Find where the given text appears and provide that cell's center as (x, y) coordinate. 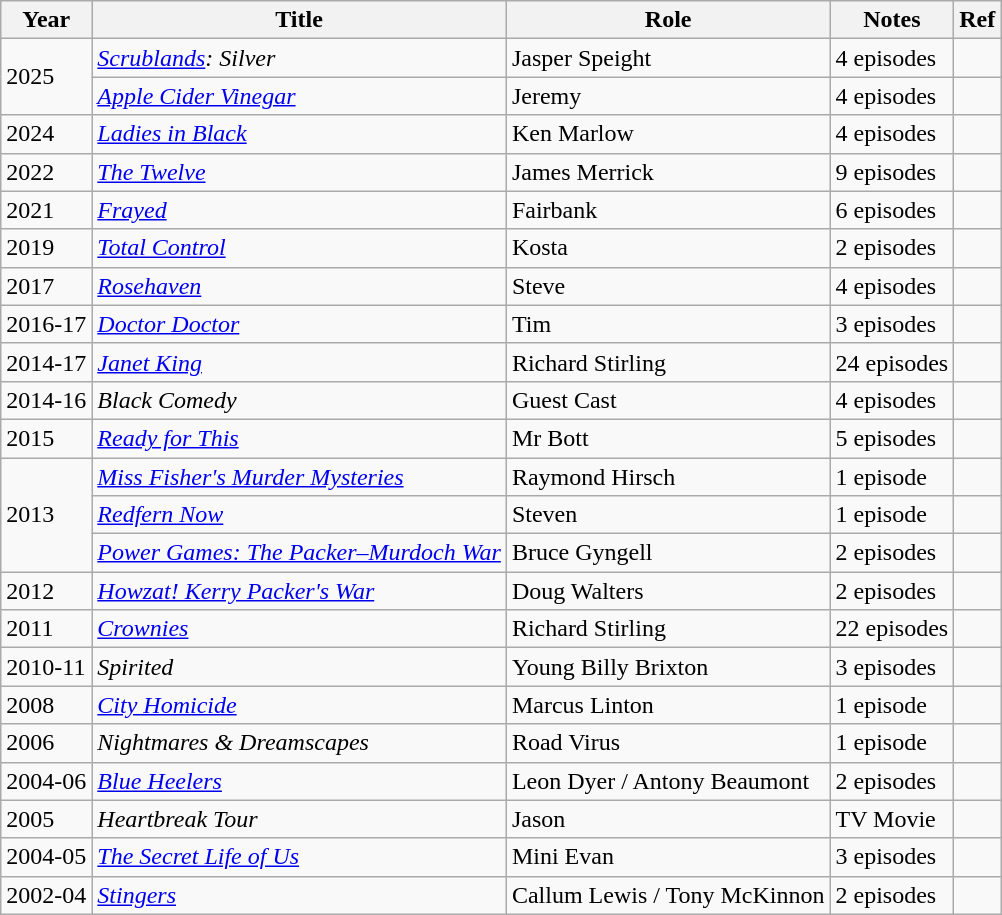
22 episodes (892, 629)
Ken Marlow (668, 134)
Jasper Speight (668, 58)
Frayed (300, 210)
2004-05 (46, 857)
2012 (46, 591)
City Homicide (300, 705)
Ladies in Black (300, 134)
2010-11 (46, 667)
Apple Cider Vinegar (300, 96)
Howzat! Kerry Packer's War (300, 591)
2016-17 (46, 324)
The Secret Life of Us (300, 857)
Callum Lewis / Tony McKinnon (668, 895)
Doug Walters (668, 591)
Role (668, 20)
2014-17 (46, 362)
24 episodes (892, 362)
Jeremy (668, 96)
Ready for This (300, 438)
2017 (46, 286)
2002-04 (46, 895)
TV Movie (892, 819)
Steve (668, 286)
The Twelve (300, 172)
2004-06 (46, 781)
Total Control (300, 248)
2006 (46, 743)
Year (46, 20)
Young Billy Brixton (668, 667)
2008 (46, 705)
Crownies (300, 629)
Leon Dyer / Antony Beaumont (668, 781)
Kosta (668, 248)
5 episodes (892, 438)
Power Games: The Packer–Murdoch War (300, 553)
Bruce Gyngell (668, 553)
9 episodes (892, 172)
James Merrick (668, 172)
Scrublands: Silver (300, 58)
Redfern Now (300, 515)
Title (300, 20)
2005 (46, 819)
2025 (46, 77)
Marcus Linton (668, 705)
Road Virus (668, 743)
2019 (46, 248)
6 episodes (892, 210)
Fairbank (668, 210)
2015 (46, 438)
Stingers (300, 895)
2013 (46, 515)
2022 (46, 172)
Ref (978, 20)
Heartbreak Tour (300, 819)
Miss Fisher's Murder Mysteries (300, 477)
2011 (46, 629)
Doctor Doctor (300, 324)
Spirited (300, 667)
Raymond Hirsch (668, 477)
2014-16 (46, 400)
Black Comedy (300, 400)
Rosehaven (300, 286)
Blue Heelers (300, 781)
2024 (46, 134)
Mr Bott (668, 438)
Notes (892, 20)
Tim (668, 324)
Mini Evan (668, 857)
Guest Cast (668, 400)
Nightmares & Dreamscapes (300, 743)
Jason (668, 819)
Janet King (300, 362)
2021 (46, 210)
Steven (668, 515)
